Find where the given text appears and provide that cell's center as [x, y] coordinate. 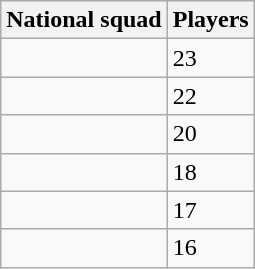
National squad [84, 20]
16 [210, 248]
20 [210, 134]
Players [210, 20]
22 [210, 96]
23 [210, 58]
18 [210, 172]
17 [210, 210]
